Search for the cell housing the specified text and yield its (X, Y) center coordinate. 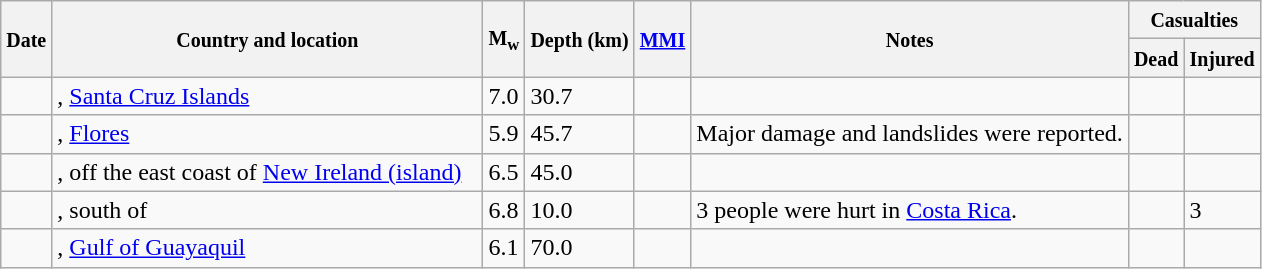
, Santa Cruz Islands (268, 96)
45.0 (580, 172)
3 people were hurt in Costa Rica. (910, 210)
, Flores (268, 134)
Injured (1222, 58)
Notes (910, 39)
Country and location (268, 39)
10.0 (580, 210)
, Gulf of Guayaquil (268, 248)
30.7 (580, 96)
Casualties (1194, 20)
, off the east coast of New Ireland (island) (268, 172)
Date (26, 39)
Major damage and landslides were reported. (910, 134)
6.1 (504, 248)
45.7 (580, 134)
Mw (504, 39)
Dead (1156, 58)
MMI (662, 39)
5.9 (504, 134)
6.8 (504, 210)
, south of (268, 210)
70.0 (580, 248)
Depth (km) (580, 39)
6.5 (504, 172)
3 (1222, 210)
7.0 (504, 96)
